Return the (X, Y) coordinate for the center point of the cell that contains the specified text.  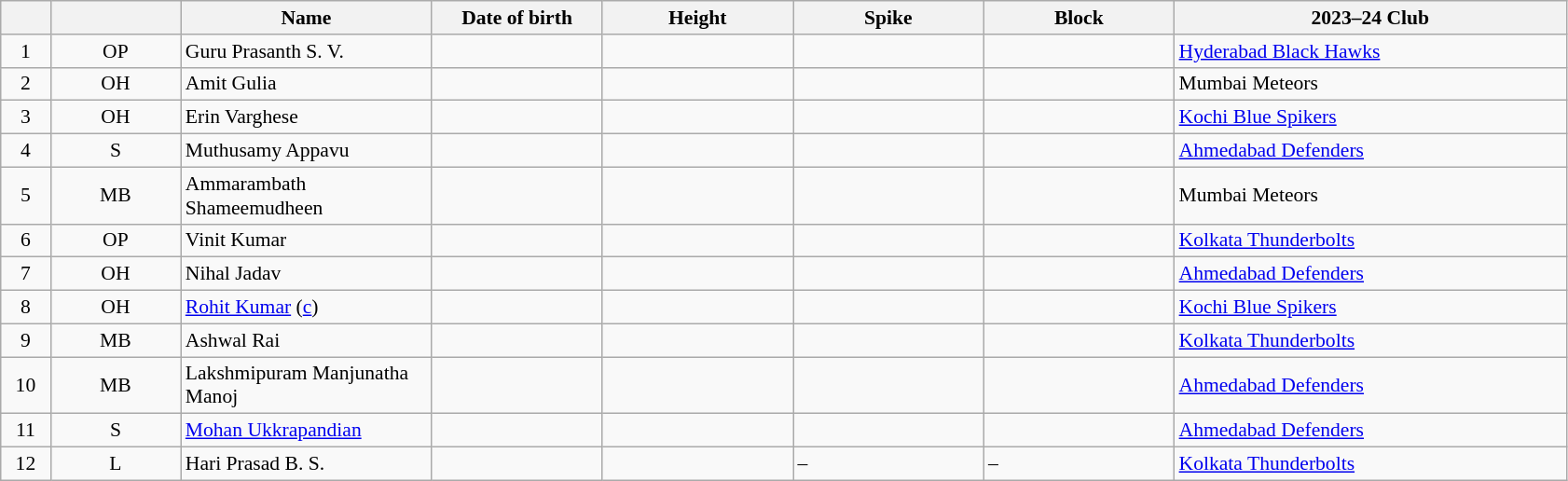
Nihal Jadav (306, 274)
Hari Prasad B. S. (306, 464)
11 (26, 431)
Rohit Kumar (c) (306, 308)
Block (1080, 18)
Name (306, 18)
3 (26, 117)
Hyderabad Black Hawks (1370, 51)
Spike (889, 18)
Amit Gulia (306, 84)
8 (26, 308)
9 (26, 340)
Guru Prasanth S. V. (306, 51)
Date of birth (516, 18)
12 (26, 464)
Mohan Ukkrapandian (306, 431)
2023–24 Club (1370, 18)
1 (26, 51)
L (116, 464)
2 (26, 84)
4 (26, 151)
6 (26, 240)
Height (697, 18)
Lakshmipuram Manjunatha Manoj (306, 386)
Erin Varghese (306, 117)
Vinit Kumar (306, 240)
5 (26, 196)
Muthusamy Appavu (306, 151)
7 (26, 274)
Ammarambath Shameemudheen (306, 196)
10 (26, 386)
Ashwal Rai (306, 340)
